From the cell containing the given text, extract its center point as (x, y) coordinate. 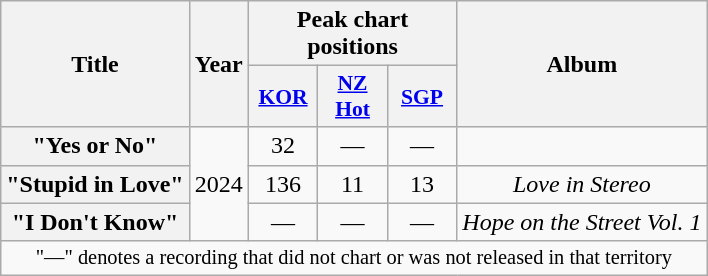
Love in Stereo (582, 184)
SGP (422, 96)
32 (283, 146)
KOR (283, 96)
Year (218, 64)
NZHot (353, 96)
Title (95, 64)
136 (283, 184)
Hope on the Street Vol. 1 (582, 222)
13 (422, 184)
"I Don't Know" (95, 222)
"Stupid in Love" (95, 184)
"Yes or No" (95, 146)
Peak chart positions (352, 34)
11 (353, 184)
Album (582, 64)
2024 (218, 184)
"—" denotes a recording that did not chart or was not released in that territory (354, 258)
